From the cell containing the given text, extract its center point as (X, Y) coordinate. 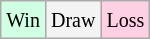
Win (24, 20)
Loss (126, 20)
Draw (72, 20)
